From the cell containing the given text, extract its center point as (X, Y) coordinate. 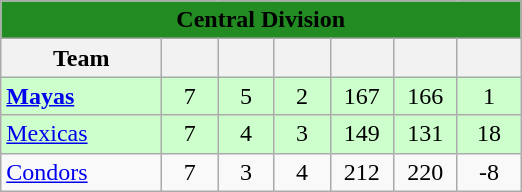
Team (82, 58)
149 (362, 134)
-8 (489, 172)
Condors (82, 172)
5 (246, 96)
1 (489, 96)
220 (426, 172)
166 (426, 96)
Mexicas (82, 134)
18 (489, 134)
Central Division (261, 20)
Mayas (82, 96)
131 (426, 134)
212 (362, 172)
2 (302, 96)
167 (362, 96)
